Search for the cell housing the specified text and yield its (X, Y) center coordinate. 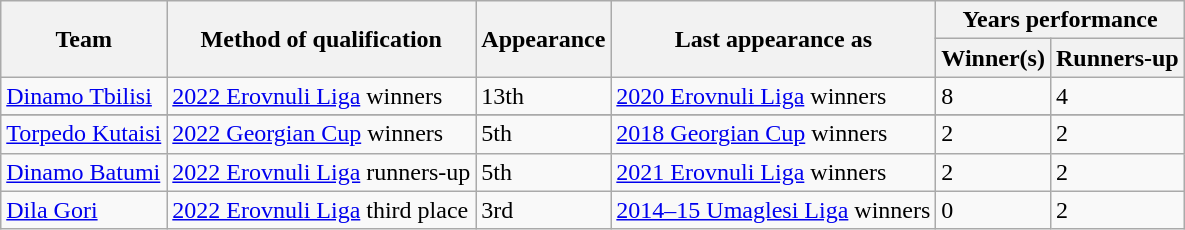
2021 Erovnuli Liga winners (774, 172)
Dinamo Tbilisi (84, 96)
2022 Erovnuli Liga winners (322, 96)
8 (994, 96)
2022 Georgian Cup winners (322, 134)
3rd (544, 210)
Torpedo Kutaisi (84, 134)
4 (1117, 96)
2022 Erovnuli Liga third place (322, 210)
Runners-up (1117, 58)
Dinamo Batumi (84, 172)
Winner(s) (994, 58)
Last appearance as (774, 39)
Method of qualification (322, 39)
Appearance (544, 39)
Team (84, 39)
Dila Gori (84, 210)
0 (994, 210)
2014–15 Umaglesi Liga winners (774, 210)
2022 Erovnuli Liga runners-up (322, 172)
13th (544, 96)
2018 Georgian Cup winners (774, 134)
Years performance (1060, 20)
2020 Erovnuli Liga winners (774, 96)
